Pinpoint the cell where the given text exists, returning its [x, y] midpoint coordinate. 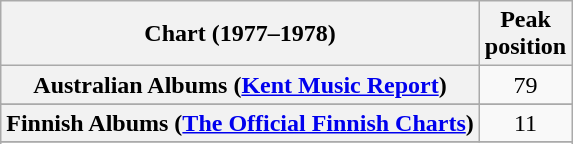
Chart (1977–1978) [240, 34]
Peakposition [525, 34]
Finnish Albums (The Official Finnish Charts) [240, 123]
79 [525, 85]
11 [525, 123]
Australian Albums (Kent Music Report) [240, 85]
